Capture the cell that displays the provided text and extract its (X, Y) central coordinate. 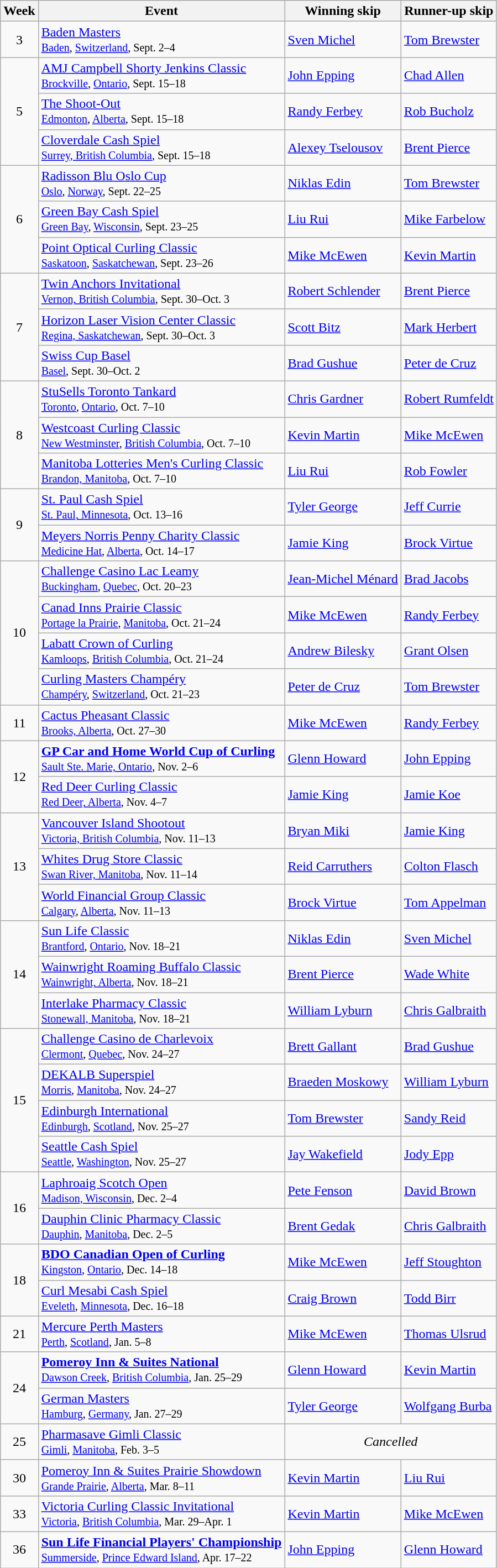
Alexey Tselousov (343, 147)
9 (19, 525)
Pomeroy Inn & Suites Prairie Showdown Grande Prairie, Alberta, Mar. 8–11 (161, 1478)
Jamie Koe (449, 795)
Sandy Reid (449, 1119)
7 (19, 327)
Cancelled (390, 1441)
10 (19, 633)
Victoria Curling Classic Invitational Victoria, British Columbia, Mar. 29–Apr. 1 (161, 1513)
Manitoba Lotteries Men's Curling Classic Brandon, Manitoba, Oct. 7–10 (161, 471)
13 (19, 867)
Todd Birr (449, 1298)
8 (19, 434)
6 (19, 219)
David Brown (449, 1191)
Scott Bitz (343, 327)
Mark Herbert (449, 327)
Week (19, 11)
Pomeroy Inn & Suites National Dawson Creek, British Columbia, Jan. 25–29 (161, 1370)
Sun Life Classic Brantford, Ontario, Nov. 18–21 (161, 938)
30 (19, 1478)
Pete Fenson (343, 1191)
15 (19, 1100)
Sun Life Financial Players' Championship Summerside, Prince Edward Island, Apr. 17–22 (161, 1550)
Swiss Cup Basel Basel, Sept. 30–Oct. 2 (161, 363)
Wade White (449, 974)
Craig Brown (343, 1298)
Grant Olsen (449, 651)
Mike Farbelow (449, 219)
Jody Epp (449, 1154)
Robert Schlender (343, 291)
Rob Fowler (449, 471)
BDO Canadian Open of Curling Kingston, Ontario, Dec. 14–18 (161, 1262)
GP Car and Home World Cup of Curling Sault Ste. Marie, Ontario, Nov. 2–6 (161, 758)
Challenge Casino Lac Leamy Buckingham, Quebec, Oct. 20–23 (161, 579)
33 (19, 1513)
Jeff Stoughton (449, 1262)
3 (19, 40)
24 (19, 1388)
Point Optical Curling Classic Saskatoon, Saskatchewan, Sept. 23–26 (161, 255)
Red Deer Curling Classic Red Deer, Alberta, Nov. 4–7 (161, 795)
Interlake Pharmacy Classic Stonewall, Manitoba, Nov. 18–21 (161, 1010)
Reid Carruthers (343, 867)
Chad Allen (449, 75)
German Masters Hamburg, Germany, Jan. 27–29 (161, 1406)
Jean-Michel Ménard (343, 579)
Challenge Casino de Charlevoix Clermont, Quebec, Nov. 24–27 (161, 1047)
Vancouver Island Shootout Victoria, British Columbia, Nov. 11–13 (161, 830)
Event (161, 11)
Whites Drug Store Classic Swan River, Manitoba, Nov. 11–14 (161, 867)
AMJ Campbell Shorty Jenkins Classic Brockville, Ontario, Sept. 15–18 (161, 75)
Cloverdale Cash Spiel Surrey, British Columbia, Sept. 15–18 (161, 147)
Bryan Miki (343, 830)
Runner-up skip (449, 11)
Wainwright Roaming Buffalo Classic Wainwright, Alberta, Nov. 18–21 (161, 974)
Radisson Blu Oslo Cup Oslo, Norway, Sept. 22–25 (161, 183)
Cactus Pheasant Classic Brooks, Alberta, Oct. 27–30 (161, 723)
25 (19, 1441)
Robert Rumfeldt (449, 399)
Colton Flasch (449, 867)
Chris Gardner (343, 399)
Edinburgh International Edinburgh, Scotland, Nov. 25–27 (161, 1119)
Jay Wakefield (343, 1154)
Rob Bucholz (449, 112)
The Shoot-Out Edmonton, Alberta, Sept. 15–18 (161, 112)
Brett Gallant (343, 1047)
Dauphin Clinic Pharmacy Classic Dauphin, Manitoba, Dec. 2–5 (161, 1226)
16 (19, 1208)
Twin Anchors Invitational Vernon, British Columbia, Sept. 30–Oct. 3 (161, 291)
Baden Masters Baden, Switzerland, Sept. 2–4 (161, 40)
Canad Inns Prairie Classic Portage la Prairie, Manitoba, Oct. 21–24 (161, 615)
Curl Mesabi Cash Spiel Eveleth, Minnesota, Dec. 16–18 (161, 1298)
5 (19, 112)
Curling Masters Champéry Champéry, Switzerland, Oct. 21–23 (161, 686)
Pharmasave Gimli Classic Gimli, Manitoba, Feb. 3–5 (161, 1441)
21 (19, 1334)
Labatt Crown of Curling Kamloops, British Columbia, Oct. 21–24 (161, 651)
18 (19, 1280)
Tom Appelman (449, 902)
Westcoast Curling Classic New Westminster, British Columbia, Oct. 7–10 (161, 434)
Horizon Laser Vision Center Classic Regina, Saskatchewan, Sept. 30–Oct. 3 (161, 327)
Laphroaig Scotch Open Madison, Wisconsin, Dec. 2–4 (161, 1191)
Brent Gedak (343, 1226)
DEKALB Superspiel Morris, Manitoba, Nov. 24–27 (161, 1082)
World Financial Group Classic Calgary, Alberta, Nov. 11–13 (161, 902)
Green Bay Cash Spiel Green Bay, Wisconsin, Sept. 23–25 (161, 219)
Braeden Moskowy (343, 1082)
Meyers Norris Penny Charity Classic Medicine Hat, Alberta, Oct. 14–17 (161, 543)
Thomas Ulsrud (449, 1334)
14 (19, 974)
Seattle Cash Spiel Seattle, Washington, Nov. 25–27 (161, 1154)
St. Paul Cash Spiel St. Paul, Minnesota, Oct. 13–16 (161, 507)
StuSells Toronto Tankard Toronto, Ontario, Oct. 7–10 (161, 399)
Andrew Bilesky (343, 651)
36 (19, 1550)
11 (19, 723)
Brad Jacobs (449, 579)
Mercure Perth Masters Perth, Scotland, Jan. 5–8 (161, 1334)
Jeff Currie (449, 507)
12 (19, 777)
Winning skip (343, 11)
Wolfgang Burba (449, 1406)
